Capture the cell that displays the provided text and extract its [X, Y] central coordinate. 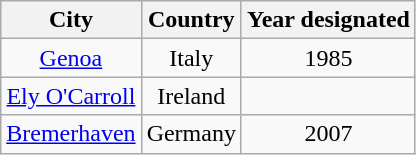
Year designated [328, 20]
2007 [328, 134]
Genoa [71, 58]
City [71, 20]
Germany [191, 134]
Bremerhaven [71, 134]
Ireland [191, 96]
1985 [328, 58]
Ely O'Carroll [71, 96]
Italy [191, 58]
Country [191, 20]
